Search for the cell housing the specified text and yield its (X, Y) center coordinate. 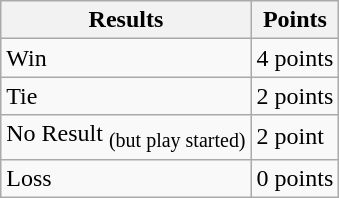
Points (295, 20)
2 points (295, 96)
Tie (126, 96)
0 points (295, 178)
Loss (126, 178)
No Result (but play started) (126, 137)
Win (126, 58)
4 points (295, 58)
2 point (295, 137)
Results (126, 20)
